Provide the (X, Y) coordinate of the cell's center where the given text is located.  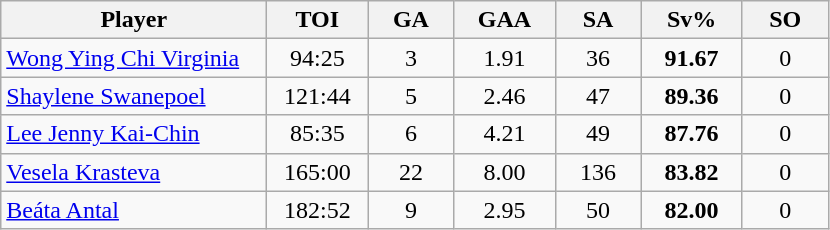
47 (598, 96)
Beáta Antal (134, 210)
182:52 (318, 210)
8.00 (504, 172)
GA (411, 20)
1.91 (504, 58)
GAA (504, 20)
9 (411, 210)
Player (134, 20)
136 (598, 172)
Sv% (692, 20)
121:44 (318, 96)
49 (598, 134)
50 (598, 210)
36 (598, 58)
5 (411, 96)
SO (785, 20)
165:00 (318, 172)
6 (411, 134)
SA (598, 20)
22 (411, 172)
Wong Ying Chi Virginia (134, 58)
Shaylene Swanepoel (134, 96)
87.76 (692, 134)
94:25 (318, 58)
82.00 (692, 210)
2.95 (504, 210)
91.67 (692, 58)
2.46 (504, 96)
3 (411, 58)
4.21 (504, 134)
Lee Jenny Kai-Chin (134, 134)
Vesela Krasteva (134, 172)
83.82 (692, 172)
TOI (318, 20)
89.36 (692, 96)
85:35 (318, 134)
